For the text-containing cell, return its midpoint in (x, y) coordinate format. 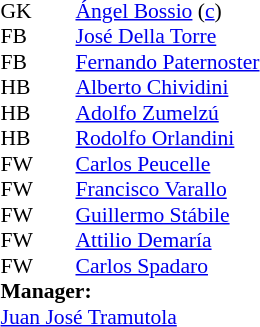
Manager: (130, 291)
Attilio Demaría (167, 241)
Guillermo Stábile (167, 215)
José Della Torre (167, 37)
Adolfo Zumelzú (167, 113)
Rodolfo Orlandini (167, 139)
Alberto Chividini (167, 87)
Fernando Paternoster (167, 62)
Carlos Peucelle (167, 164)
Francisco Varallo (167, 189)
Carlos Spadaro (167, 266)
